Output the [X, Y] coordinate of the center of the cell containing the given text.  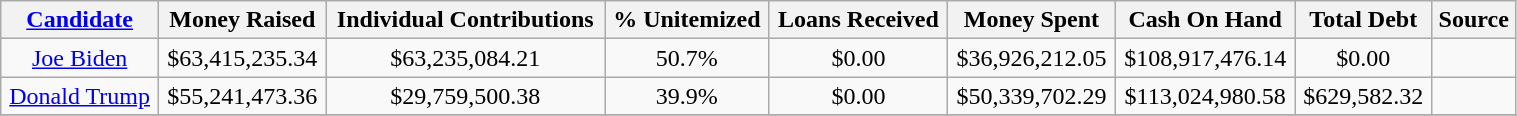
Money Spent [1032, 20]
39.9% [686, 96]
Loans Received [858, 20]
$63,415,235.34 [242, 58]
Money Raised [242, 20]
Joe Biden [80, 58]
$50,339,702.29 [1032, 96]
$55,241,473.36 [242, 96]
$629,582.32 [1363, 96]
Source [1474, 20]
50.7% [686, 58]
Donald Trump [80, 96]
$36,926,212.05 [1032, 58]
Total Debt [1363, 20]
$29,759,500.38 [466, 96]
$63,235,084.21 [466, 58]
$113,024,980.58 [1205, 96]
% Unitemized [686, 20]
Individual Contributions [466, 20]
Cash On Hand [1205, 20]
$108,917,476.14 [1205, 58]
Candidate [80, 20]
